Provide the [X, Y] coordinate of the cell's center where the given text is located.  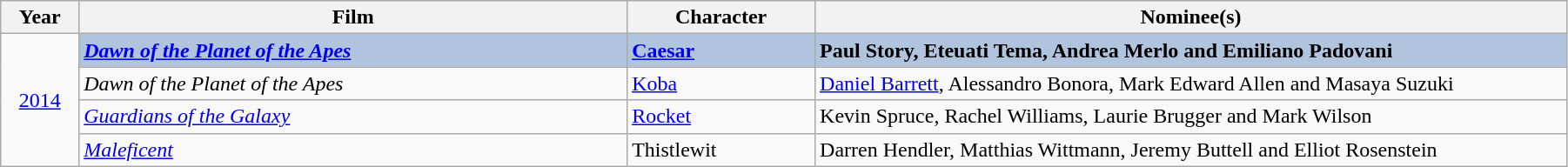
Darren Hendler, Matthias Wittmann, Jeremy Buttell and Elliot Rosenstein [1191, 150]
Maleficent [353, 150]
Thistlewit [721, 150]
Daniel Barrett, Alessandro Bonora, Mark Edward Allen and Masaya Suzuki [1191, 83]
Film [353, 17]
Kevin Spruce, Rachel Williams, Laurie Brugger and Mark Wilson [1191, 117]
Koba [721, 83]
Caesar [721, 50]
2014 [40, 100]
Character [721, 17]
Guardians of the Galaxy [353, 117]
Rocket [721, 117]
Nominee(s) [1191, 17]
Year [40, 17]
Paul Story, Eteuati Tema, Andrea Merlo and Emiliano Padovani [1191, 50]
